Find where the given text appears and provide that cell's center as (X, Y) coordinate. 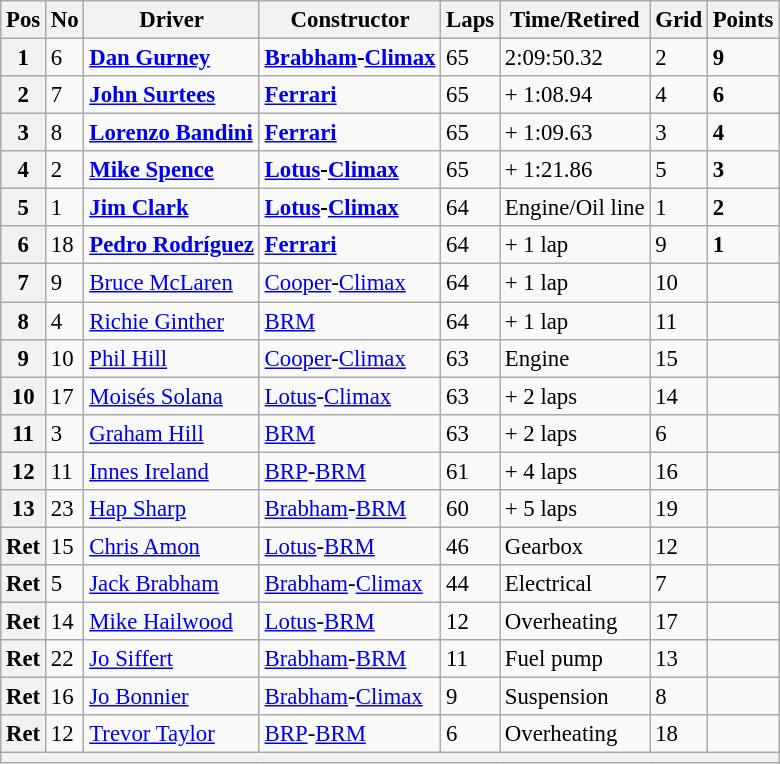
19 (678, 509)
Driver (172, 20)
Trevor Taylor (172, 734)
Electrical (575, 584)
Chris Amon (172, 546)
44 (470, 584)
Suspension (575, 697)
Graham Hill (172, 433)
2:09:50.32 (575, 58)
+ 4 laps (575, 471)
Richie Ginther (172, 321)
Engine/Oil line (575, 208)
Moisés Solana (172, 396)
22 (65, 659)
Engine (575, 358)
46 (470, 546)
Gearbox (575, 546)
61 (470, 471)
+ 1:08.94 (575, 95)
23 (65, 509)
Jo Bonnier (172, 697)
Time/Retired (575, 20)
Jack Brabham (172, 584)
Dan Gurney (172, 58)
John Surtees (172, 95)
60 (470, 509)
Grid (678, 20)
Mike Spence (172, 170)
Bruce McLaren (172, 283)
Constructor (350, 20)
+ 1:21.86 (575, 170)
Phil Hill (172, 358)
Lorenzo Bandini (172, 133)
+ 5 laps (575, 509)
Pos (24, 20)
Fuel pump (575, 659)
+ 1:09.63 (575, 133)
Laps (470, 20)
Points (742, 20)
Hap Sharp (172, 509)
Jo Siffert (172, 659)
Innes Ireland (172, 471)
Pedro Rodríguez (172, 245)
Jim Clark (172, 208)
Mike Hailwood (172, 621)
No (65, 20)
